Determine the [x, y] coordinate at the center of the cell enclosing the given text.  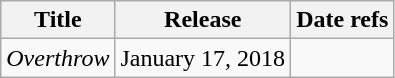
Overthrow [58, 58]
Release [203, 20]
Title [58, 20]
January 17, 2018 [203, 58]
Date refs [342, 20]
